Provide the [X, Y] coordinate of the cell's center where the given text is located.  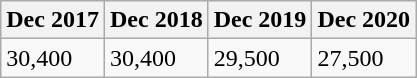
Dec 2020 [364, 20]
29,500 [260, 58]
27,500 [364, 58]
Dec 2019 [260, 20]
Dec 2017 [53, 20]
Dec 2018 [156, 20]
